Provide the (x, y) coordinate of the cell's center where the given text is located.  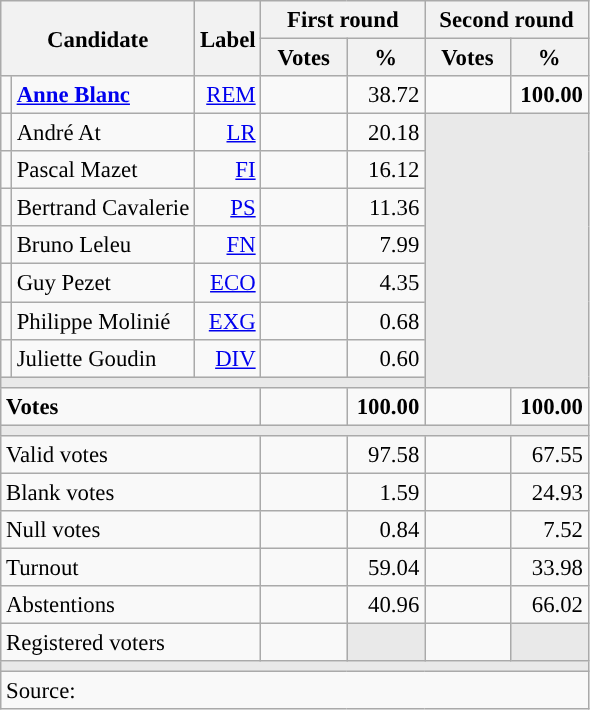
Source: (295, 691)
ECO (228, 283)
FI (228, 170)
Philippe Molinié (102, 321)
16.12 (386, 170)
Guy Pezet (102, 283)
Abstentions (131, 605)
Valid votes (131, 455)
40.96 (386, 605)
Juliette Goudin (102, 358)
0.68 (386, 321)
0.60 (386, 358)
FN (228, 245)
20.18 (386, 133)
First round (343, 20)
Label (228, 38)
Anne Blanc (102, 95)
7.99 (386, 245)
Pascal Mazet (102, 170)
Turnout (131, 567)
Candidate (98, 38)
67.55 (549, 455)
DIV (228, 358)
EXG (228, 321)
7.52 (549, 530)
LR (228, 133)
33.98 (549, 567)
66.02 (549, 605)
Bruno Leleu (102, 245)
24.93 (549, 492)
4.35 (386, 283)
REM (228, 95)
Second round (507, 20)
Null votes (131, 530)
38.72 (386, 95)
André At (102, 133)
59.04 (386, 567)
PS (228, 208)
0.84 (386, 530)
Blank votes (131, 492)
Bertrand Cavalerie (102, 208)
11.36 (386, 208)
1.59 (386, 492)
97.58 (386, 455)
Registered voters (131, 643)
